Detect which cell encompasses the target text, then output its [x, y] center coordinate. 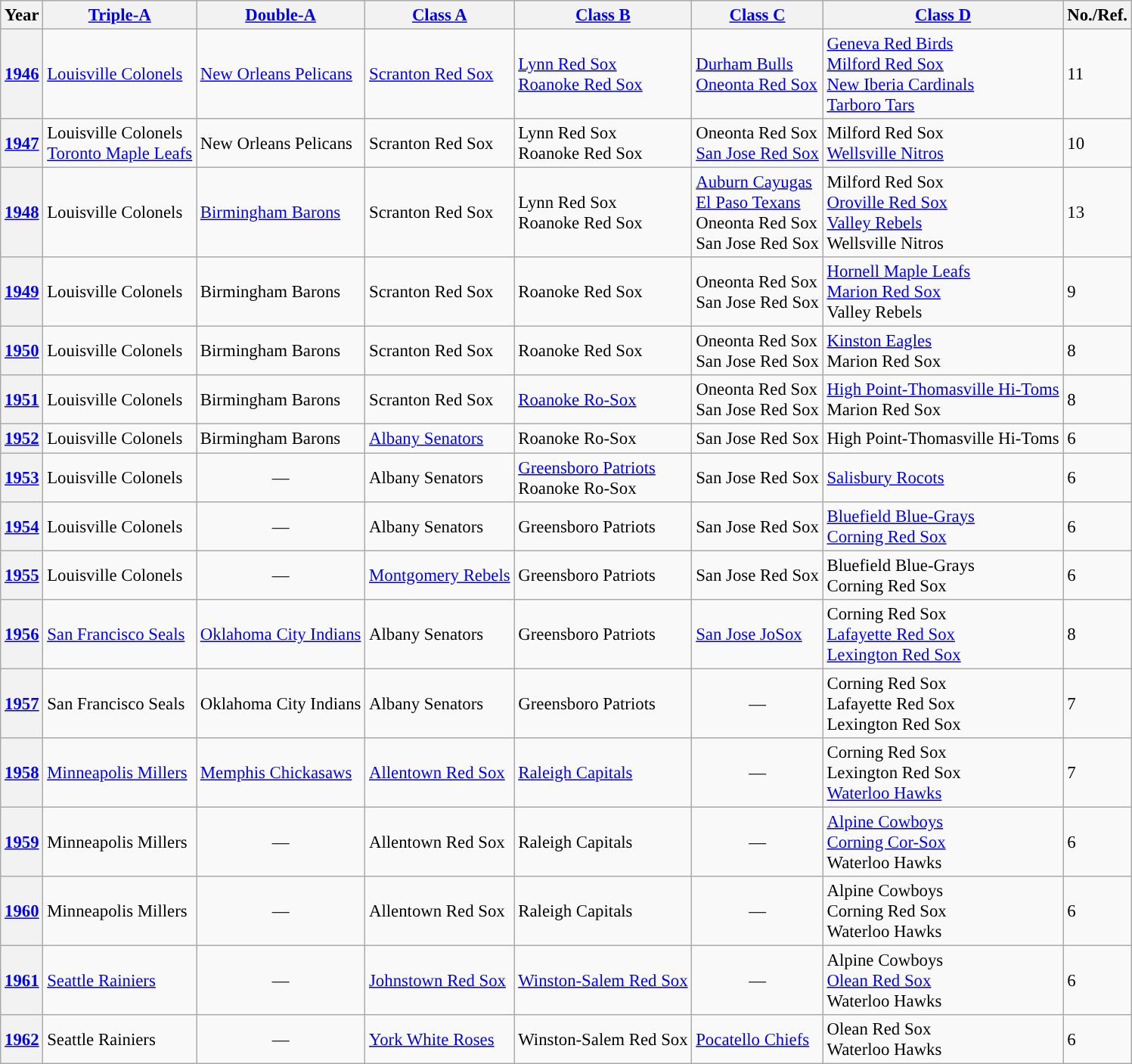
1953 [22, 478]
Class D [943, 15]
1955 [22, 575]
1952 [22, 439]
1950 [22, 351]
1951 [22, 399]
Alpine CowboysCorning Red SoxWaterloo Hawks [943, 911]
Class A [440, 15]
10 [1097, 144]
Triple-A [119, 15]
Corning Red SoxLexington Red SoxWaterloo Hawks [943, 773]
Geneva Red BirdsMilford Red SoxNew Iberia CardinalsTarboro Tars [943, 74]
Durham BullsOneonta Red Sox [758, 74]
San Jose JoSox [758, 634]
Year [22, 15]
1956 [22, 634]
Hornell Maple LeafsMarion Red SoxValley Rebels [943, 292]
1948 [22, 213]
Olean Red SoxWaterloo Hawks [943, 1039]
13 [1097, 213]
1949 [22, 292]
1962 [22, 1039]
No./Ref. [1097, 15]
Kinston EaglesMarion Red Sox [943, 351]
Pocatello Chiefs [758, 1039]
High Point-Thomasville Hi-Toms [943, 439]
Auburn CayugasEl Paso TexansOneonta Red SoxSan Jose Red Sox [758, 213]
Johnstown Red Sox [440, 980]
1954 [22, 526]
Alpine CowboysCorning Cor-SoxWaterloo Hawks [943, 842]
1959 [22, 842]
11 [1097, 74]
Louisville ColonelsToronto Maple Leafs [119, 144]
1961 [22, 980]
1957 [22, 703]
1958 [22, 773]
Salisbury Rocots [943, 478]
Greensboro PatriotsRoanoke Ro-Sox [603, 478]
1947 [22, 144]
Milford Red SoxOroville Red SoxValley RebelsWellsville Nitros [943, 213]
Alpine CowboysOlean Red SoxWaterloo Hawks [943, 980]
1960 [22, 911]
Milford Red SoxWellsville Nitros [943, 144]
Class B [603, 15]
Class C [758, 15]
Memphis Chickasaws [281, 773]
Double-A [281, 15]
High Point-Thomasville Hi-TomsMarion Red Sox [943, 399]
York White Roses [440, 1039]
9 [1097, 292]
Montgomery Rebels [440, 575]
1946 [22, 74]
